Identify which cell holds the provided text, then report its (x, y) central coordinate. 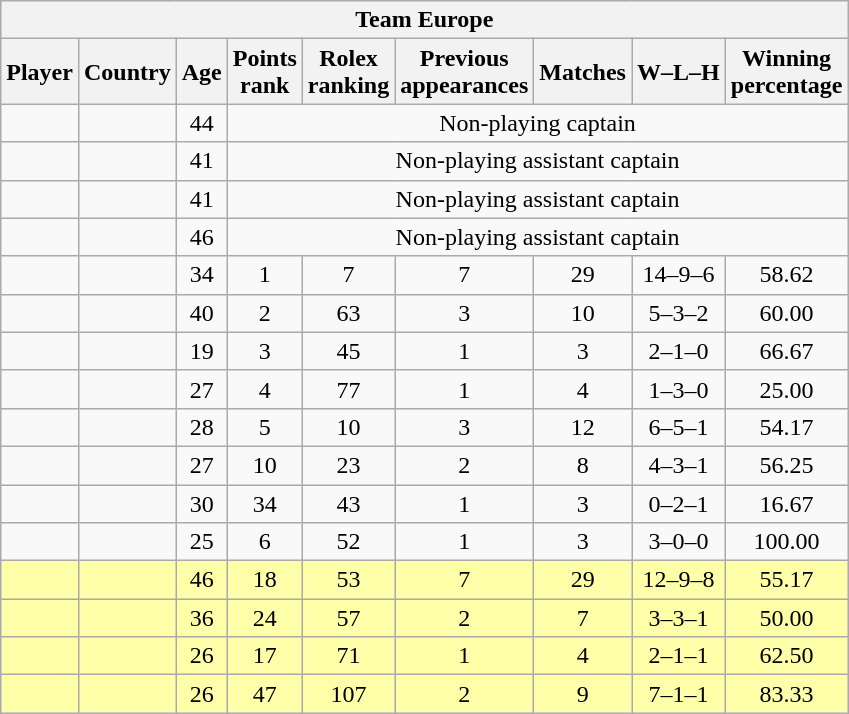
2–1–1 (679, 656)
1–3–0 (679, 389)
Matches (583, 72)
9 (583, 694)
25 (202, 542)
4–3–1 (679, 465)
23 (348, 465)
16.67 (786, 503)
12 (583, 427)
19 (202, 351)
58.62 (786, 275)
36 (202, 618)
47 (264, 694)
53 (348, 580)
50.00 (786, 618)
Non-playing captain (538, 123)
62.50 (786, 656)
43 (348, 503)
77 (348, 389)
63 (348, 313)
60.00 (786, 313)
12–9–8 (679, 580)
45 (348, 351)
18 (264, 580)
55.17 (786, 580)
52 (348, 542)
57 (348, 618)
Country (127, 72)
8 (583, 465)
6–5–1 (679, 427)
7–1–1 (679, 694)
Previousappearances (464, 72)
24 (264, 618)
6 (264, 542)
Age (202, 72)
66.67 (786, 351)
100.00 (786, 542)
25.00 (786, 389)
Player (40, 72)
Winningpercentage (786, 72)
30 (202, 503)
54.17 (786, 427)
107 (348, 694)
40 (202, 313)
83.33 (786, 694)
71 (348, 656)
2–1–0 (679, 351)
17 (264, 656)
Team Europe (424, 20)
Rolexranking (348, 72)
W–L–H (679, 72)
44 (202, 123)
0–2–1 (679, 503)
56.25 (786, 465)
3–3–1 (679, 618)
28 (202, 427)
5–3–2 (679, 313)
3–0–0 (679, 542)
14–9–6 (679, 275)
5 (264, 427)
Pointsrank (264, 72)
